Output the [x, y] coordinate of the center of the cell containing the given text.  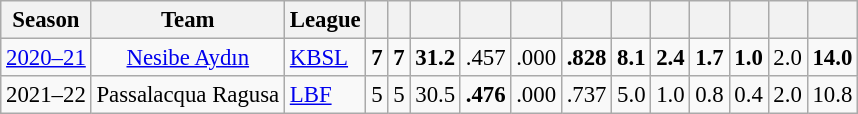
0.8 [710, 95]
.828 [586, 58]
.737 [586, 95]
.457 [485, 58]
0.4 [748, 95]
14.0 [832, 58]
1.7 [710, 58]
2021–22 [46, 95]
8.1 [632, 58]
Passalacqua Ragusa [188, 95]
Nesibe Aydın [188, 58]
5.0 [632, 95]
30.5 [435, 95]
.476 [485, 95]
2020–21 [46, 58]
Team [188, 20]
10.8 [832, 95]
2.4 [670, 58]
League [326, 20]
LBF [326, 95]
Season [46, 20]
KBSL [326, 58]
31.2 [435, 58]
